Locate the cell with the specified text and output its (x, y) center coordinate. 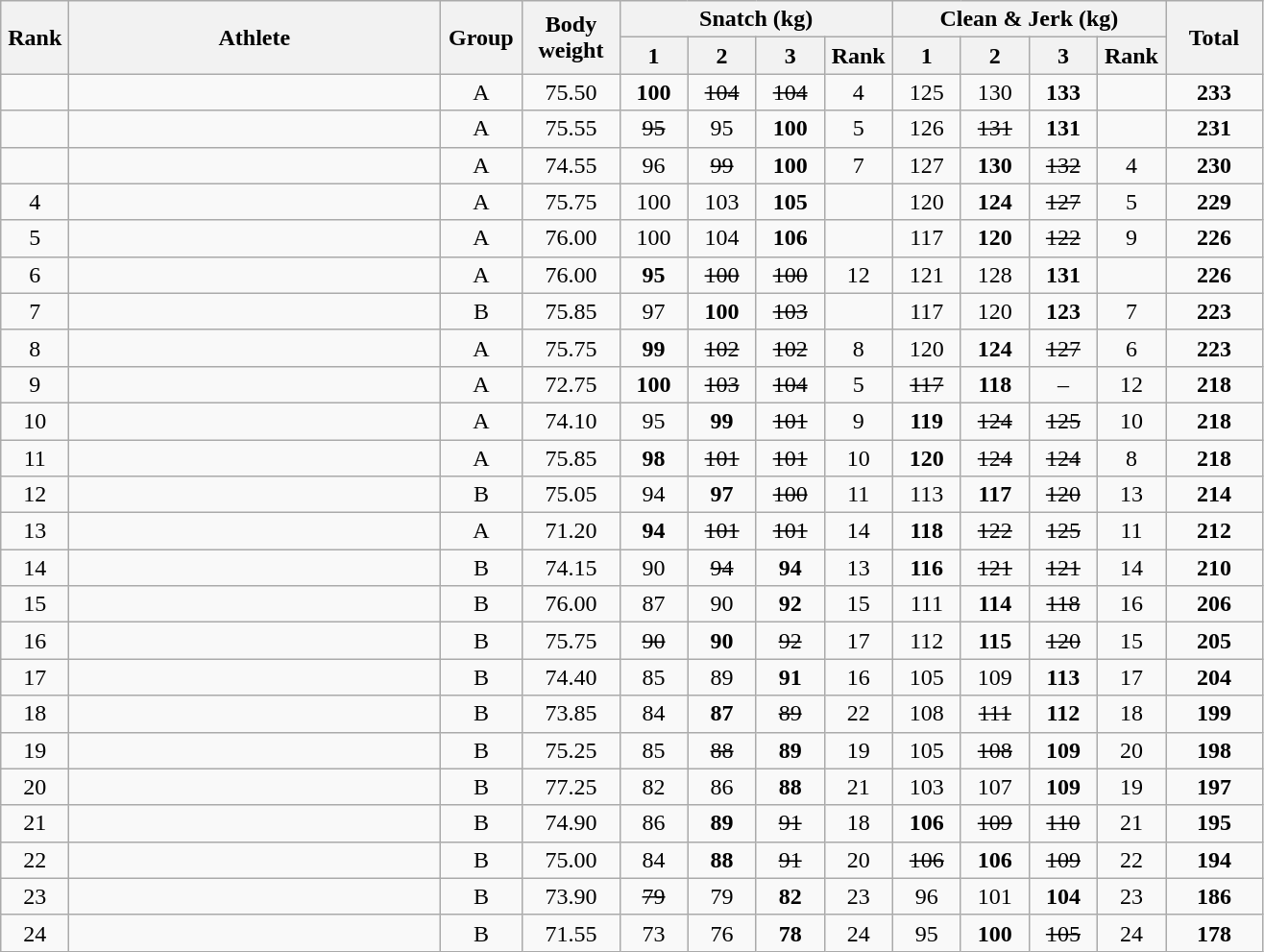
128 (995, 275)
74.55 (571, 165)
210 (1214, 568)
73.85 (571, 714)
75.00 (571, 860)
75.25 (571, 750)
230 (1214, 165)
195 (1214, 823)
Clean & Jerk (kg) (1029, 19)
72.75 (571, 384)
75.05 (571, 495)
107 (995, 787)
73.90 (571, 896)
178 (1214, 933)
78 (790, 933)
74.90 (571, 823)
Snatch (kg) (756, 19)
186 (1214, 896)
Athlete (255, 37)
126 (926, 129)
116 (926, 568)
205 (1214, 641)
194 (1214, 860)
204 (1214, 677)
197 (1214, 787)
76 (722, 933)
206 (1214, 604)
73 (653, 933)
75.50 (571, 92)
199 (1214, 714)
115 (995, 641)
229 (1214, 202)
77.25 (571, 787)
212 (1214, 531)
198 (1214, 750)
119 (926, 421)
74.15 (571, 568)
71.20 (571, 531)
123 (1062, 311)
74.40 (571, 677)
Body weight (571, 37)
74.10 (571, 421)
110 (1062, 823)
233 (1214, 92)
114 (995, 604)
98 (653, 458)
71.55 (571, 933)
133 (1062, 92)
Total (1214, 37)
231 (1214, 129)
Group (481, 37)
– (1062, 384)
75.55 (571, 129)
132 (1062, 165)
214 (1214, 495)
